From the cell containing the given text, extract its center point as [X, Y] coordinate. 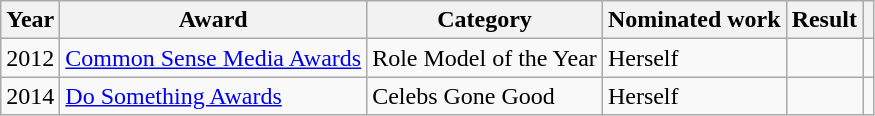
Category [485, 20]
2012 [30, 58]
Year [30, 20]
Award [214, 20]
Do Something Awards [214, 96]
Role Model of the Year [485, 58]
Result [824, 20]
Common Sense Media Awards [214, 58]
Nominated work [694, 20]
Celebs Gone Good [485, 96]
2014 [30, 96]
